Provide the [x, y] coordinate of the cell's center where the given text is located.  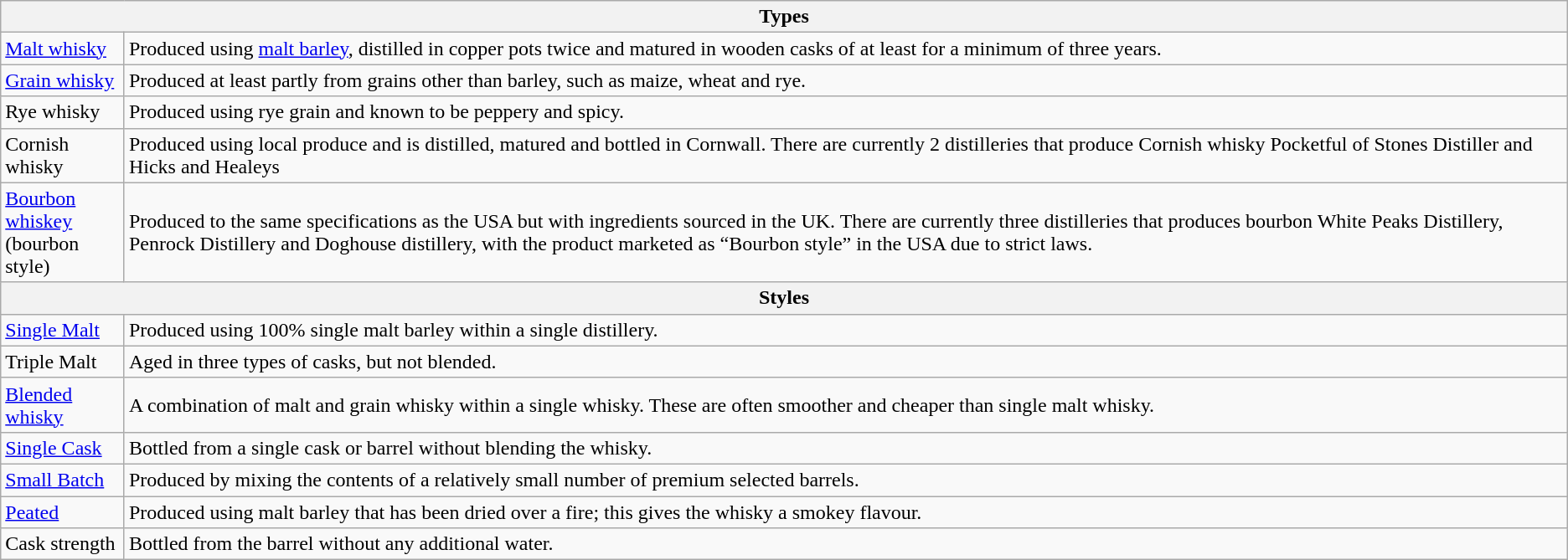
Types [784, 17]
Produced at least partly from grains other than barley, such as maize, wheat and rye. [846, 80]
Produced using malt barley that has been dried over a fire; this gives the whisky a smokey flavour. [846, 511]
Bottled from the barrel without any additional water. [846, 544]
Single Cask [63, 448]
Small Batch [63, 480]
Produced using 100% single malt barley within a single distillery. [846, 330]
Produced using rye grain and known to be peppery and spicy. [846, 112]
Cornish whisky [63, 156]
Peated [63, 511]
Aged in three types of casks, but not blended. [846, 362]
Styles [784, 298]
Bottled from a single cask or barrel without blending the whisky. [846, 448]
Bourbon whiskey(bourbon style) [63, 233]
Triple Malt [63, 362]
Rye whisky [63, 112]
Produced using malt barley, distilled in copper pots twice and matured in wooden casks of at least for a minimum of three years. [846, 49]
Blended whisky [63, 405]
Cask strength [63, 544]
Grain whisky [63, 80]
Single Malt [63, 330]
A combination of malt and grain whisky within a single whisky. These are often smoother and cheaper than single malt whisky. [846, 405]
Produced by mixing the contents of a relatively small number of premium selected barrels. [846, 480]
Malt whisky [63, 49]
